Find where the given text appears and provide that cell's center as [X, Y] coordinate. 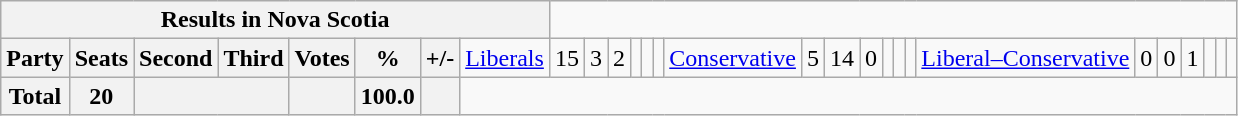
5 [812, 58]
Votes [322, 58]
3 [596, 58]
1 [1192, 58]
Second [176, 58]
Results in Nova Scotia [276, 20]
15 [566, 58]
Seats [101, 58]
14 [842, 58]
2 [620, 58]
100.0 [388, 96]
% [388, 58]
Total [35, 96]
+/- [440, 58]
20 [101, 96]
Conservative [733, 58]
Party [35, 58]
Liberal–Conservative [1026, 58]
Liberals [505, 58]
Third [254, 58]
